Provide the [x, y] coordinate of the cell's center where the given text is located.  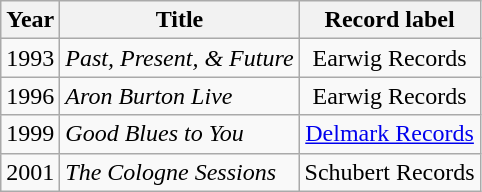
The Cologne Sessions [180, 172]
Good Blues to You [180, 134]
1996 [30, 96]
Title [180, 20]
Aron Burton Live [180, 96]
Record label [390, 20]
1999 [30, 134]
2001 [30, 172]
Delmark Records [390, 134]
1993 [30, 58]
Past, Present, & Future [180, 58]
Schubert Records [390, 172]
Year [30, 20]
